Extract the [x, y] coordinate from the center of the cell holding the provided text.  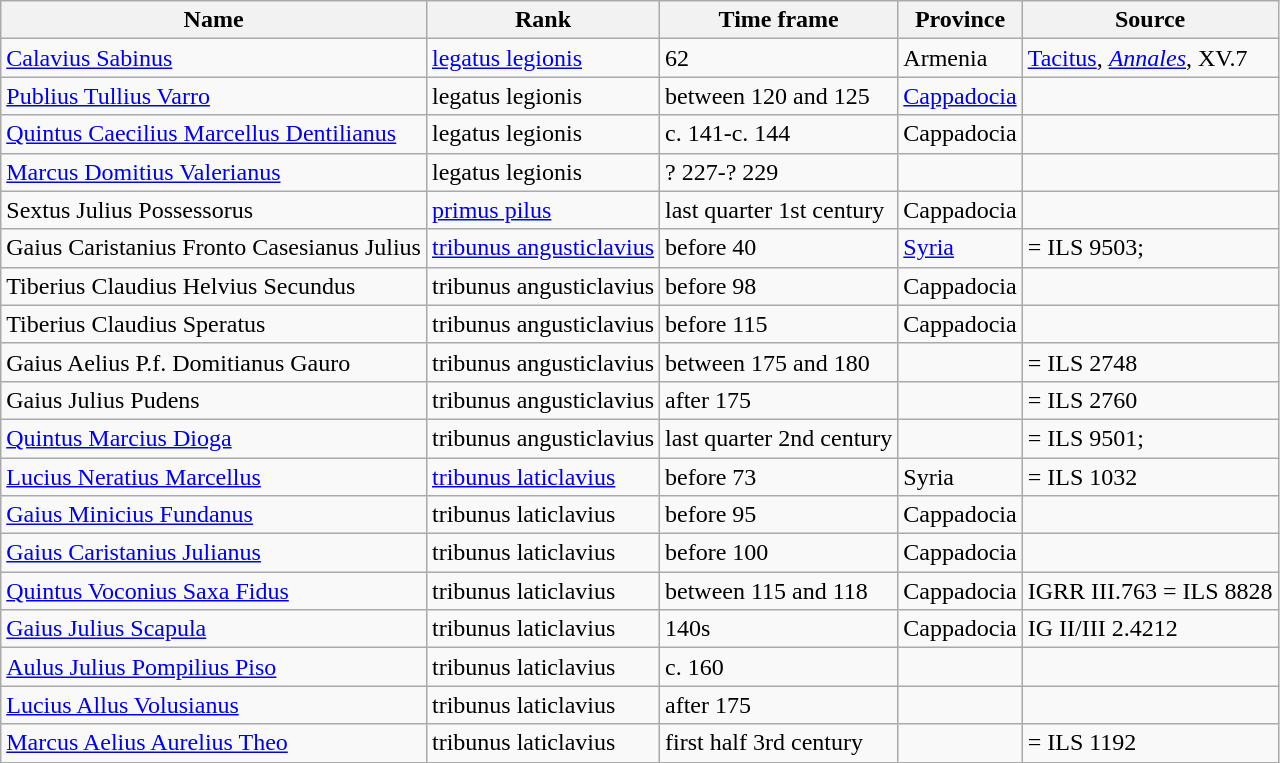
Calavius Sabinus [214, 58]
before 100 [779, 553]
Sextus Julius Possessorus [214, 210]
IGRR III.763 = ILS 8828 [1150, 591]
Quintus Marcius Dioga [214, 438]
last quarter 2nd century [779, 438]
primus pilus [542, 210]
last quarter 1st century [779, 210]
between 175 and 180 [779, 362]
= ILS 2760 [1150, 400]
Rank [542, 20]
= ILS 9501; [1150, 438]
Source [1150, 20]
Lucius Neratius Marcellus [214, 477]
Quintus Caecilius Marcellus Dentilianus [214, 134]
first half 3rd century [779, 743]
Gaius Caristanius Fronto Casesianus Julius [214, 248]
= ILS 9503; [1150, 248]
Lucius Allus Volusianus [214, 705]
IG II/III 2.4212 [1150, 629]
Name [214, 20]
between 120 and 125 [779, 96]
= ILS 1192 [1150, 743]
c. 141-c. 144 [779, 134]
Tacitus, Annales, XV.7 [1150, 58]
Gaius Julius Pudens [214, 400]
before 98 [779, 286]
before 40 [779, 248]
c. 160 [779, 667]
Time frame [779, 20]
Gaius Caristanius Julianus [214, 553]
Gaius Julius Scapula [214, 629]
Province [960, 20]
? 227-? 229 [779, 172]
before 115 [779, 324]
= ILS 2748 [1150, 362]
Gaius Aelius P.f. Domitianus Gauro [214, 362]
Armenia [960, 58]
between 115 and 118 [779, 591]
Marcus Domitius Valerianus [214, 172]
= ILS 1032 [1150, 477]
before 73 [779, 477]
Gaius Minicius Fundanus [214, 515]
Marcus Aelius Aurelius Theo [214, 743]
before 95 [779, 515]
Aulus Julius Pompilius Piso [214, 667]
Quintus Voconius Saxa Fidus [214, 591]
Tiberius Claudius Helvius Secundus [214, 286]
Tiberius Claudius Speratus [214, 324]
Publius Tullius Varro [214, 96]
140s [779, 629]
62 [779, 58]
